For the text-containing cell, return its midpoint in [x, y] coordinate format. 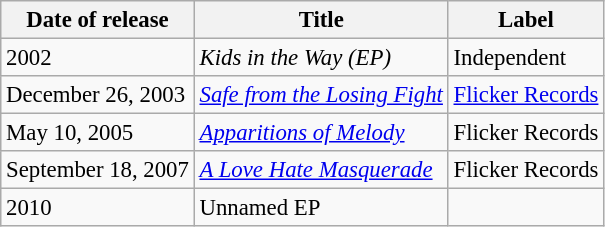
Kids in the Way (EP) [321, 58]
Date of release [98, 20]
December 26, 2003 [98, 95]
2010 [98, 208]
Label [526, 20]
2002 [98, 58]
Unnamed EP [321, 208]
May 10, 2005 [98, 133]
A Love Hate Masquerade [321, 170]
September 18, 2007 [98, 170]
Apparitions of Melody [321, 133]
Safe from the Losing Fight [321, 95]
Independent [526, 58]
Title [321, 20]
